Return (X, Y) of the center of cell containing provided text 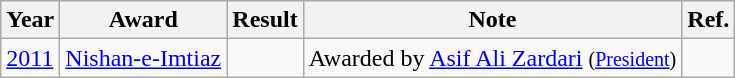
Year (30, 20)
Nishan-e-Imtiaz (144, 58)
Note (492, 20)
Ref. (708, 20)
Award (144, 20)
2011 (30, 58)
Result (265, 20)
Awarded by Asif Ali Zardari (President) (492, 58)
